Detect which cell encompasses the target text, then output its (x, y) center coordinate. 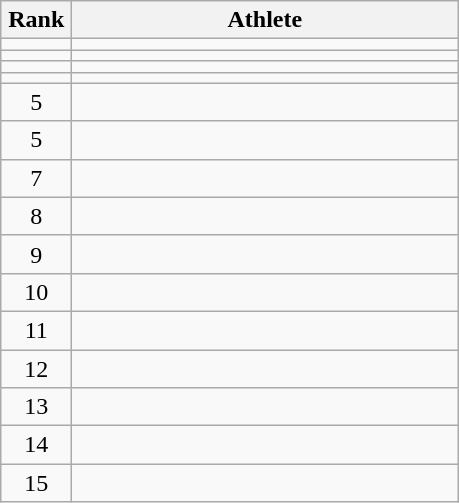
Athlete (265, 20)
10 (36, 292)
8 (36, 216)
7 (36, 178)
Rank (36, 20)
11 (36, 330)
12 (36, 369)
13 (36, 407)
15 (36, 483)
14 (36, 445)
9 (36, 254)
